Identify which cell holds the provided text, then report its [X, Y] central coordinate. 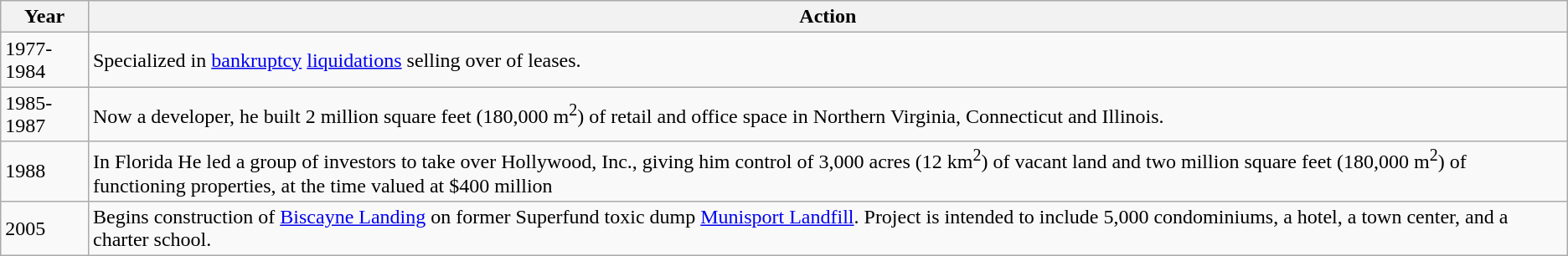
Specialized in bankruptcy liquidations selling over of leases. [828, 60]
1977-1984 [45, 60]
Action [828, 17]
2005 [45, 228]
Now a developer, he built 2 million square feet (180,000 m2) of retail and office space in Northern Virginia, Connecticut and Illinois. [828, 114]
1985-1987 [45, 114]
Year [45, 17]
1988 [45, 172]
